Find where the given text appears and provide that cell's center as [x, y] coordinate. 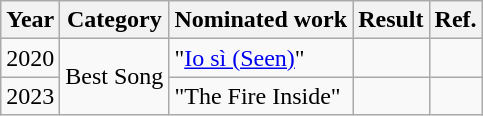
Ref. [456, 20]
Result [391, 20]
Category [114, 20]
"Io sì (Seen)" [261, 58]
Year [30, 20]
2023 [30, 96]
Nominated work [261, 20]
"The Fire Inside" [261, 96]
2020 [30, 58]
Best Song [114, 77]
